Locate the cell with the specified text and output its (X, Y) center coordinate. 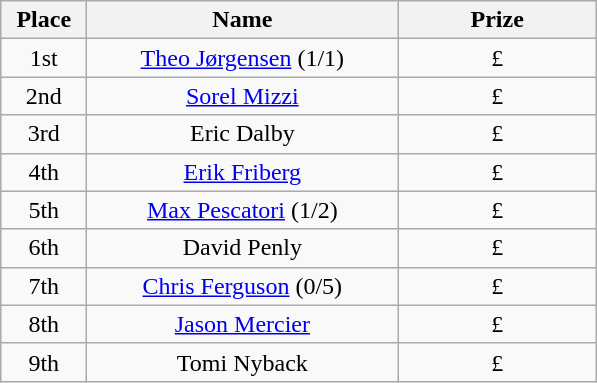
Prize (498, 20)
Max Pescatori (1/2) (242, 210)
Jason Mercier (242, 324)
5th (44, 210)
Name (242, 20)
3rd (44, 134)
7th (44, 286)
Eric Dalby (242, 134)
2nd (44, 96)
8th (44, 324)
Sorel Mizzi (242, 96)
Chris Ferguson (0/5) (242, 286)
9th (44, 362)
Tomi Nyback (242, 362)
Theo Jørgensen (1/1) (242, 58)
1st (44, 58)
Erik Friberg (242, 172)
6th (44, 248)
Place (44, 20)
David Penly (242, 248)
4th (44, 172)
